Determine the [X, Y] coordinate at the center of the cell enclosing the given text.  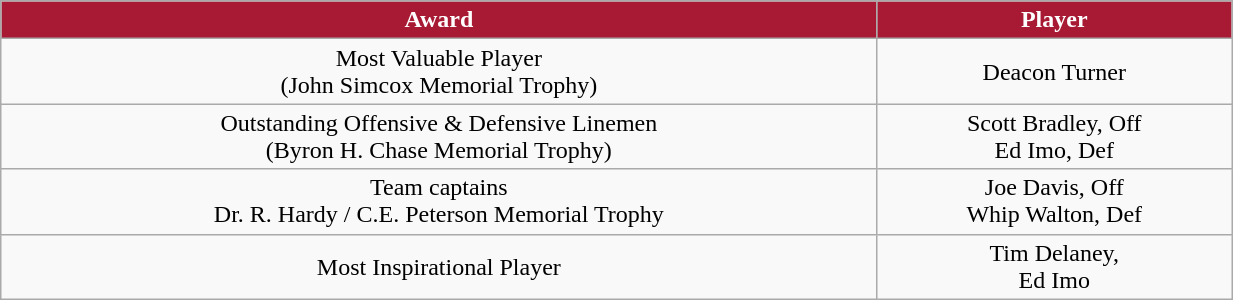
Most Valuable Player(John Simcox Memorial Trophy) [439, 72]
Outstanding Offensive & Defensive Linemen(Byron H. Chase Memorial Trophy) [439, 136]
Scott Bradley, OffEd Imo, Def [1054, 136]
Most Inspirational Player [439, 266]
Tim Delaney,Ed Imo [1054, 266]
Deacon Turner [1054, 72]
Joe Davis, OffWhip Walton, Def [1054, 202]
Award [439, 20]
Team captainsDr. R. Hardy / C.E. Peterson Memorial Trophy [439, 202]
Player [1054, 20]
